Pinpoint the cell where the given text exists, returning its (x, y) midpoint coordinate. 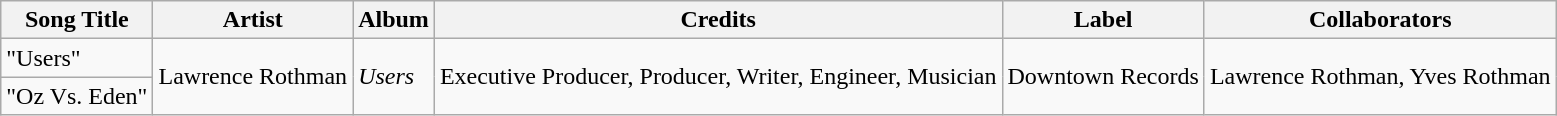
Downtown Records (1103, 77)
Artist (253, 20)
Credits (718, 20)
Song Title (77, 20)
Lawrence Rothman (253, 77)
Label (1103, 20)
Lawrence Rothman, Yves Rothman (1380, 77)
Album (394, 20)
"Oz Vs. Eden" (77, 96)
Collaborators (1380, 20)
Users (394, 77)
Executive Producer, Producer, Writer, Engineer, Musician (718, 77)
"Users" (77, 58)
